Find where the given text appears and provide that cell's center as [x, y] coordinate. 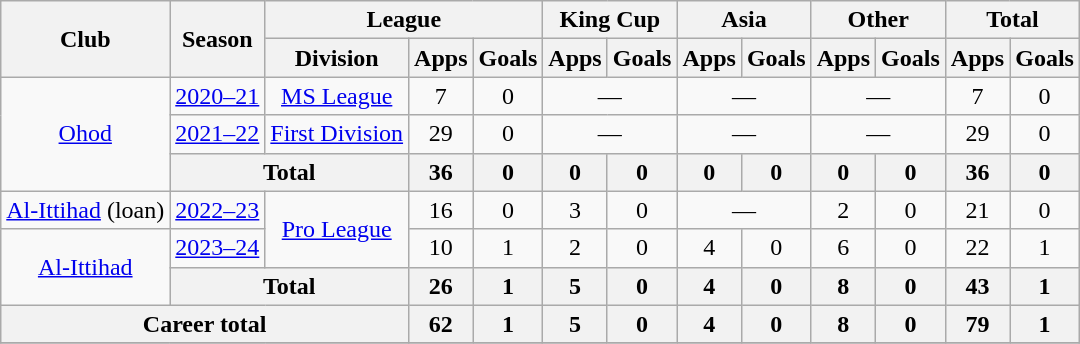
79 [977, 324]
Pro League [337, 229]
6 [843, 248]
Al-Ittihad [86, 267]
2020–21 [218, 96]
Career total [205, 324]
Al-Ittihad (loan) [86, 210]
Season [218, 39]
Club [86, 39]
26 [441, 286]
2022–23 [218, 210]
King Cup [610, 20]
League [404, 20]
62 [441, 324]
Ohod [86, 134]
2023–24 [218, 248]
16 [441, 210]
Asia [744, 20]
3 [575, 210]
Other [878, 20]
First Division [337, 134]
43 [977, 286]
MS League [337, 96]
21 [977, 210]
22 [977, 248]
2021–22 [218, 134]
Division [337, 58]
10 [441, 248]
